From the cell containing the given text, extract its center point as (X, Y) coordinate. 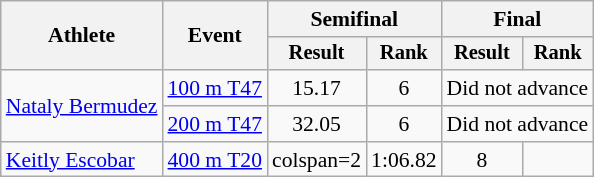
32.05 (316, 124)
Semifinal (354, 19)
Nataly Bermudez (82, 106)
Event (215, 36)
100 m T47 (215, 88)
Final (518, 19)
200 m T47 (215, 124)
15.17 (316, 88)
Athlete (82, 36)
